Pinpoint the cell where the given text exists, returning its [x, y] midpoint coordinate. 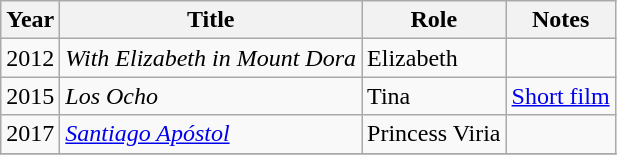
Los Ocho [211, 96]
Title [211, 20]
2015 [30, 96]
2017 [30, 134]
Princess Viria [434, 134]
Short film [560, 96]
Tina [434, 96]
Santiago Apóstol [211, 134]
With Elizabeth in Mount Dora [211, 58]
Notes [560, 20]
Elizabeth [434, 58]
Year [30, 20]
Role [434, 20]
2012 [30, 58]
